From the cell containing the given text, extract its center point as (X, Y) coordinate. 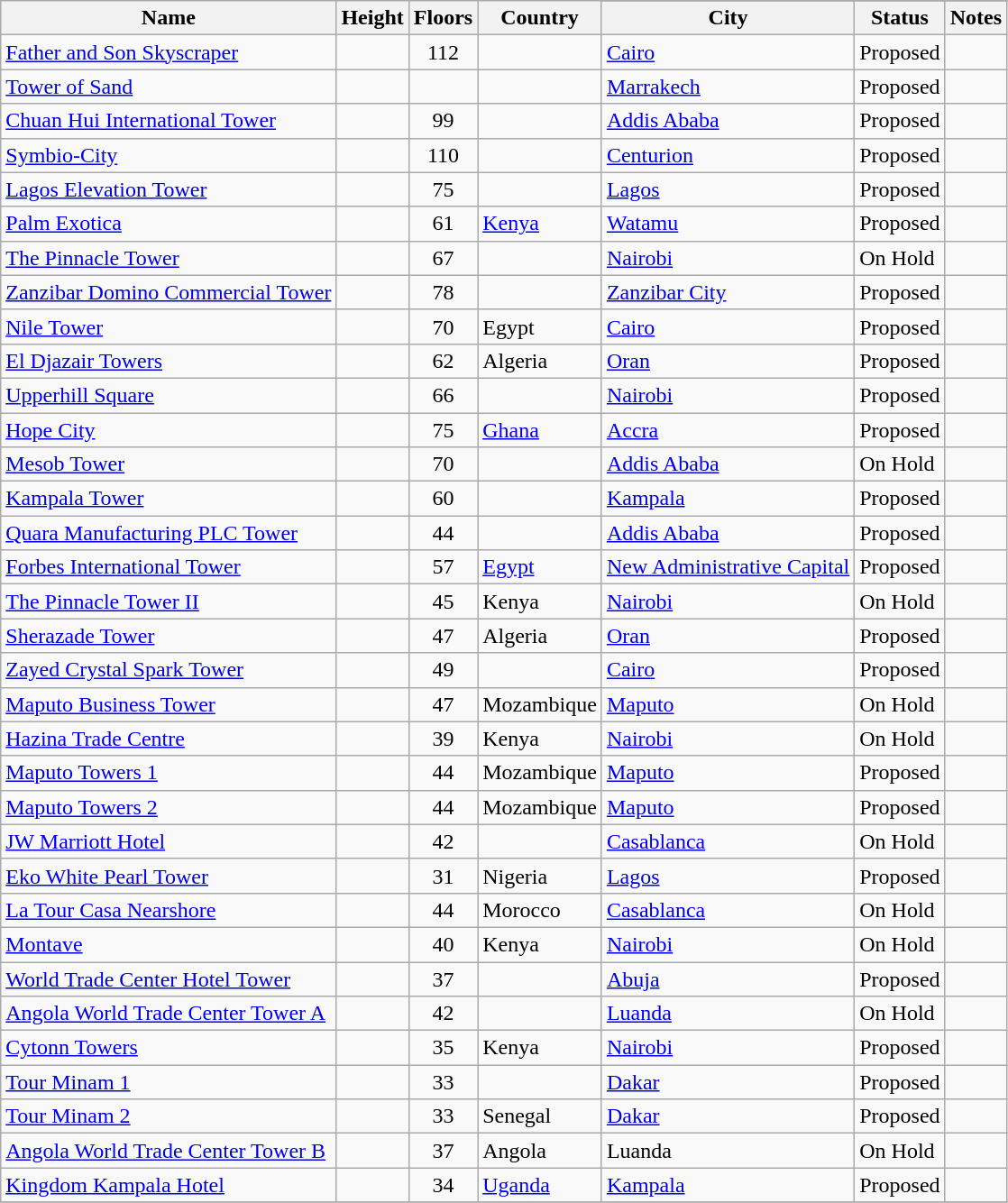
Angola (540, 1151)
Kingdom Kampala Hotel (169, 1185)
Watamu (728, 224)
Floors (443, 18)
31 (443, 876)
Marrakech (728, 87)
61 (443, 224)
Montave (169, 944)
Symbio-City (169, 155)
JW Marriott Hotel (169, 841)
45 (443, 601)
Notes (976, 18)
Tour Minam 1 (169, 1082)
Mesob Tower (169, 464)
City (728, 18)
Tower of Sand (169, 87)
Zanzibar City (728, 292)
Country (540, 18)
Ghana (540, 430)
Maputo Towers 1 (169, 773)
Hazina Trade Centre (169, 739)
78 (443, 292)
Angola World Trade Center Tower B (169, 1151)
34 (443, 1185)
New Administrative Capital (728, 567)
Kampala Tower (169, 499)
35 (443, 1048)
99 (443, 121)
Quara Manufacturing PLC Tower (169, 533)
Angola World Trade Center Tower A (169, 1014)
Status (900, 18)
Maputo Towers 2 (169, 807)
49 (443, 670)
Morocco (540, 910)
66 (443, 395)
112 (443, 52)
Height (372, 18)
Maputo Business Tower (169, 704)
57 (443, 567)
67 (443, 258)
The Pinnacle Tower (169, 258)
Lagos Elevation Tower (169, 189)
Senegal (540, 1116)
The Pinnacle Tower II (169, 601)
Cytonn Towers (169, 1048)
40 (443, 944)
Nile Tower (169, 326)
Zayed Crystal Spark Tower (169, 670)
Hope City (169, 430)
Uganda (540, 1185)
39 (443, 739)
Sherazade Tower (169, 636)
Chuan Hui International Tower (169, 121)
Father and Son Skyscraper (169, 52)
Nigeria (540, 876)
Upperhill Square (169, 395)
Eko White Pearl Tower (169, 876)
Palm Exotica (169, 224)
Forbes International Tower (169, 567)
62 (443, 361)
Zanzibar Domino Commercial Tower (169, 292)
Accra (728, 430)
La Tour Casa Nearshore (169, 910)
World Trade Center Hotel Tower (169, 978)
El Djazair Towers (169, 361)
Centurion (728, 155)
Abuja (728, 978)
60 (443, 499)
Name (169, 18)
110 (443, 155)
Tour Minam 2 (169, 1116)
